Detect which cell encompasses the target text, then output its [x, y] center coordinate. 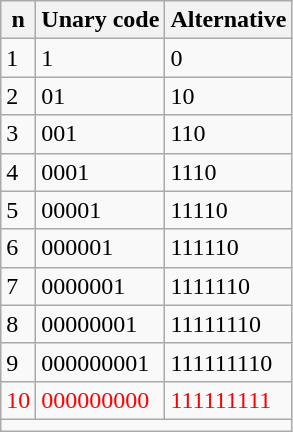
Unary code [100, 20]
001 [100, 134]
000000000 [100, 400]
4 [18, 172]
0001 [100, 172]
00000001 [100, 324]
01 [100, 96]
0 [228, 58]
5 [18, 210]
9 [18, 362]
000000001 [100, 362]
3 [18, 134]
6 [18, 248]
Alternative [228, 20]
7 [18, 286]
11111110 [228, 324]
2 [18, 96]
0000001 [100, 286]
11110 [228, 210]
8 [18, 324]
111111110 [228, 362]
000001 [100, 248]
111110 [228, 248]
00001 [100, 210]
110 [228, 134]
1110 [228, 172]
1111110 [228, 286]
111111111 [228, 400]
n [18, 20]
